Determine the (x, y) coordinate at the center of the cell enclosing the given text.  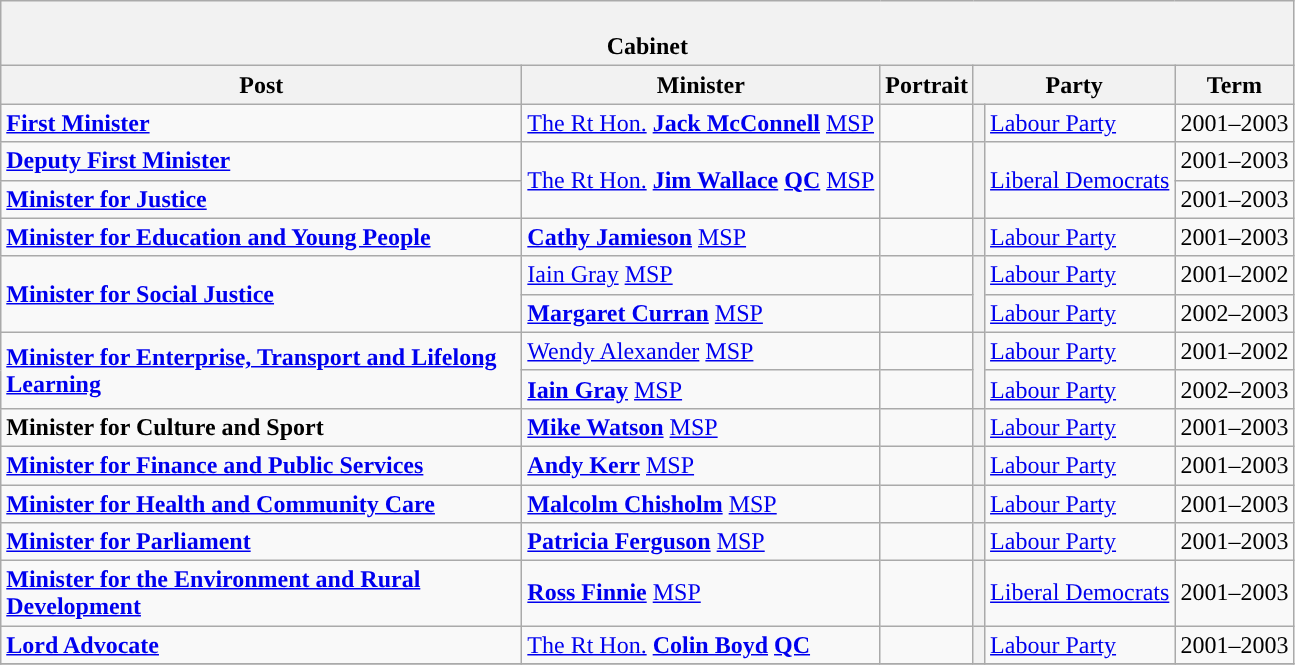
The Rt Hon. Colin Boyd QC (701, 645)
Minister for Parliament (262, 542)
Term (1234, 85)
Andy Kerr MSP (701, 465)
Malcolm Chisholm MSP (701, 503)
Post (262, 85)
Mike Watson MSP (701, 427)
Ross Finnie MSP (701, 594)
Minister for Culture and Sport (262, 427)
Party (1074, 85)
Minister for the Environment and Rural Development (262, 594)
The Rt Hon. Jack McConnell MSP (701, 123)
Lord Advocate (262, 645)
Wendy Alexander MSP (701, 351)
Deputy First Minister (262, 161)
Cabinet (648, 34)
Margaret Curran MSP (701, 313)
Portrait (927, 85)
Minister for Education and Young People (262, 237)
The Rt Hon. Jim Wallace QC MSP (701, 180)
Cathy Jamieson MSP (701, 237)
Minister for Enterprise, Transport and Lifelong Learning (262, 370)
First Minister (262, 123)
Minister for Justice (262, 199)
Minister for Health and Community Care (262, 503)
Patricia Ferguson MSP (701, 542)
Minister for Social Justice (262, 294)
Minister for Finance and Public Services (262, 465)
Minister (701, 85)
